Detect which cell encompasses the target text, then output its [x, y] center coordinate. 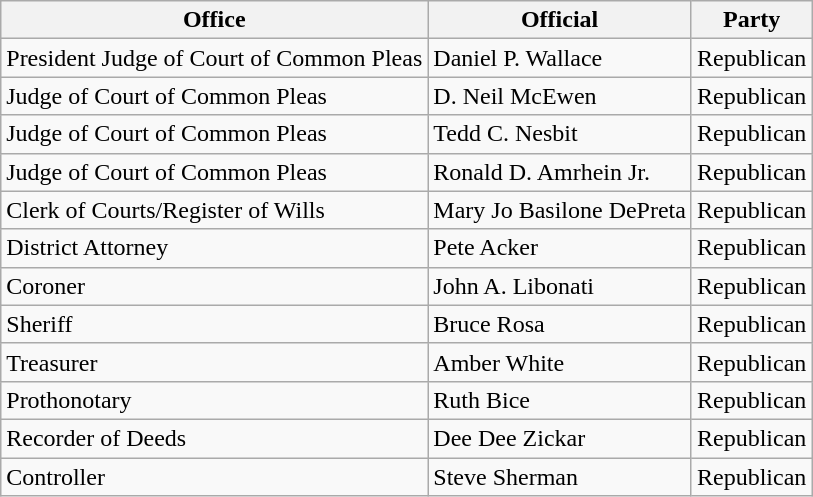
Pete Acker [560, 248]
D. Neil McEwen [560, 96]
President Judge of Court of Common Pleas [214, 58]
Steve Sherman [560, 477]
Controller [214, 477]
Clerk of Courts/Register of Wills [214, 210]
Amber White [560, 362]
Tedd C. Nesbit [560, 134]
Ronald D. Amrhein Jr. [560, 172]
Prothonotary [214, 400]
Treasurer [214, 362]
Office [214, 20]
Party [751, 20]
Bruce Rosa [560, 324]
District Attorney [214, 248]
John A. Libonati [560, 286]
Ruth Bice [560, 400]
Daniel P. Wallace [560, 58]
Dee Dee Zickar [560, 438]
Sheriff [214, 324]
Recorder of Deeds [214, 438]
Mary Jo Basilone DePreta [560, 210]
Coroner [214, 286]
Official [560, 20]
